From the cell containing the given text, extract its center point as [x, y] coordinate. 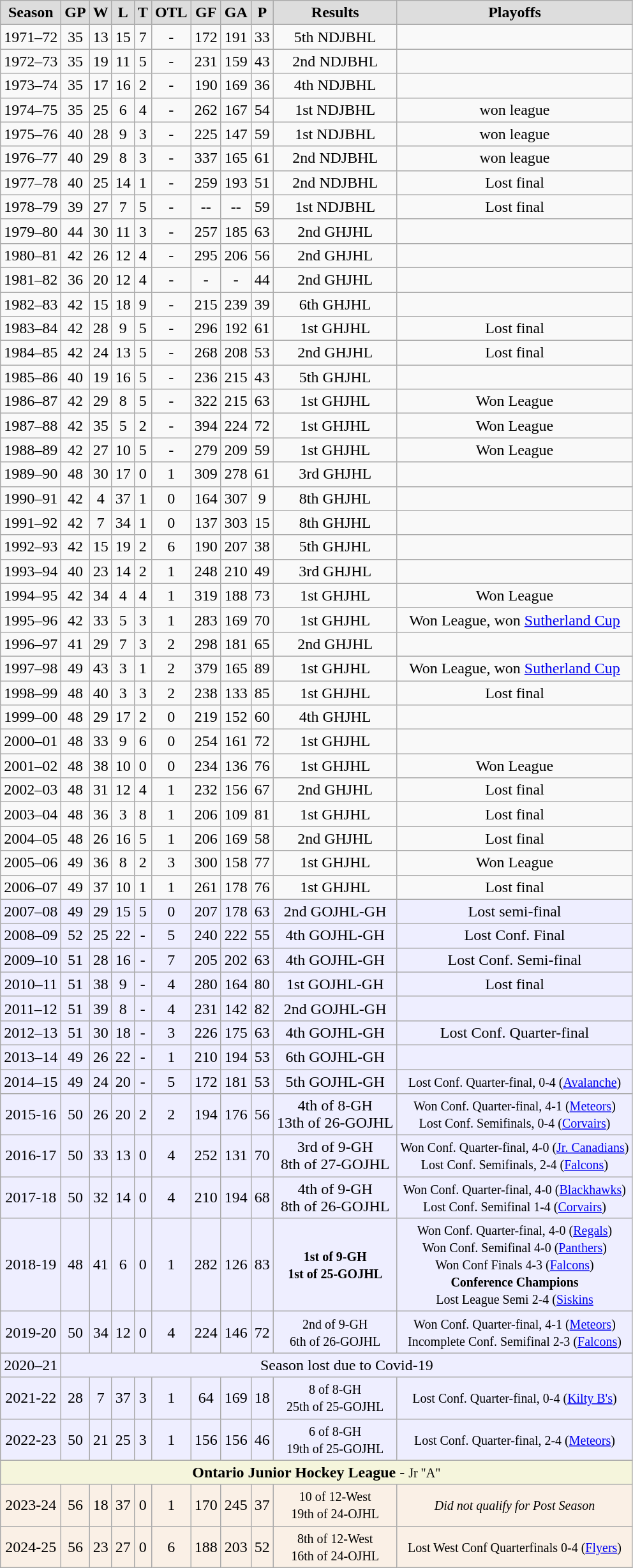
Season lost due to Covid-19 [347, 1365]
209 [236, 450]
234 [205, 766]
280 [205, 984]
259 [205, 183]
4th GHJHL [335, 717]
2016-17 [31, 1156]
1986–87 [31, 401]
31 [101, 790]
32 [101, 1197]
2019-20 [31, 1333]
Lost Conf. Quarter-final, 2-4 (Meteors) [514, 1440]
2015-16 [31, 1114]
309 [205, 474]
1996–97 [31, 644]
82 [262, 1008]
3rd of 9-GH8th of 27-GOJHL [335, 1156]
Lost Conf. Final [514, 936]
2024-25 [31, 1547]
65 [262, 644]
1993–94 [31, 571]
4th of 8-GH13th of 26-GOJHL [335, 1114]
300 [205, 863]
279 [205, 450]
1st GOJHL-GH [335, 984]
2022-23 [31, 1440]
147 [236, 134]
1989–90 [31, 474]
W [101, 13]
1983–84 [31, 329]
2014–15 [31, 1082]
136 [236, 766]
21 [101, 1440]
T [143, 13]
176 [236, 1114]
5th NDJBHL [335, 37]
Playoffs [514, 13]
1998–99 [31, 692]
89 [262, 668]
1st of 9-GH1st of 25-GOJHL [335, 1265]
175 [236, 1033]
P [262, 13]
167 [236, 110]
Won Conf. Quarter-final, 4-1 (Meteors)Incomplete Conf. Semifinal 2-3 (Falcons) [514, 1333]
83 [262, 1265]
6 of 8-GH19th of 25-GOJHL [335, 1440]
192 [236, 329]
2023-24 [31, 1505]
4th of 9-GH8th of 26-GOJHL [335, 1197]
Season [31, 13]
205 [205, 960]
109 [236, 814]
1971–72 [31, 37]
2003–04 [31, 814]
2021-22 [31, 1398]
1990–91 [31, 498]
219 [205, 717]
Won Conf. Quarter-final, 4-0 (Blackhawks)Lost Conf. Semifinal 1-4 (Corvairs) [514, 1197]
GF [205, 13]
257 [205, 231]
239 [236, 304]
307 [236, 498]
1999–00 [31, 717]
GA [236, 13]
208 [236, 353]
67 [262, 790]
2013–14 [31, 1057]
2018-19 [31, 1265]
73 [262, 595]
203 [236, 1547]
248 [205, 571]
1982–83 [31, 304]
58 [262, 839]
60 [262, 717]
254 [205, 742]
2007–08 [31, 911]
2017-18 [31, 1197]
2000–01 [31, 742]
2nd of 9-GH6th of 26-GOJHL [335, 1333]
152 [236, 717]
222 [236, 936]
137 [205, 523]
5th GOJHL-GH [335, 1082]
159 [236, 61]
193 [236, 183]
6th GOJHL-GH [335, 1057]
283 [205, 620]
55 [262, 936]
1981–82 [31, 280]
Lost Conf. Quarter-final, 0-4 (Avalanche) [514, 1082]
252 [205, 1156]
1997–98 [31, 668]
1979–80 [31, 231]
236 [205, 377]
2002–03 [31, 790]
337 [205, 158]
262 [205, 110]
1972–73 [31, 61]
142 [236, 1008]
225 [205, 134]
394 [205, 426]
Ontario Junior Hockey League - Jr "A" [316, 1472]
1974–75 [31, 110]
2001–02 [31, 766]
Lost Conf. Quarter-final [514, 1033]
OTL [171, 13]
Lost West Conf Quarterfinals 0-4 (Flyers) [514, 1547]
226 [205, 1033]
303 [236, 523]
77 [262, 863]
2020–21 [31, 1365]
131 [236, 1156]
319 [205, 595]
1995–96 [31, 620]
202 [236, 960]
85 [262, 692]
1977–78 [31, 183]
Won Conf. Quarter-final, 4-0 (Regals)Won Conf. Semifinal 4-0 (Panthers)Won Conf Finals 4-3 (Falcons)Conference ChampionsLost League Semi 2-4 (Siskins [514, 1265]
80 [262, 984]
Lost semi-final [514, 911]
8th of 12-West16th of 24-OJHL [335, 1547]
191 [236, 37]
1973–74 [31, 86]
238 [205, 692]
170 [205, 1505]
282 [205, 1265]
4th NDJBHL [335, 86]
1987–88 [31, 426]
2004–05 [31, 839]
2005–06 [31, 863]
10 of 12-West19th of 24-OJHL [335, 1505]
133 [236, 692]
1992–93 [31, 547]
Won Conf. Quarter-final, 4-0 (Jr. Canadians)Lost Conf. Semifinals, 2-4 (Falcons) [514, 1156]
240 [205, 936]
2009–10 [31, 960]
261 [205, 887]
2010–11 [31, 984]
Did not qualify for Post Season [514, 1505]
161 [236, 742]
379 [205, 668]
8 of 8-GH25th of 25-GOJHL [335, 1398]
46 [262, 1440]
268 [205, 353]
1984–85 [31, 353]
54 [262, 110]
1980–81 [31, 255]
322 [205, 401]
Won Conf. Quarter-final, 4-1 (Meteors)Lost Conf. Semifinals, 0-4 (Corvairs) [514, 1114]
81 [262, 814]
1978–79 [31, 207]
1985–86 [31, 377]
1991–92 [31, 523]
2011–12 [31, 1008]
296 [205, 329]
2012–13 [31, 1033]
68 [262, 1197]
1994–95 [31, 595]
2006–07 [31, 887]
Lost Conf. Semi-final [514, 960]
295 [205, 255]
126 [236, 1265]
245 [236, 1505]
146 [236, 1333]
278 [236, 474]
2008–09 [31, 936]
L [123, 13]
GP [75, 13]
185 [236, 231]
64 [205, 1398]
1976–77 [31, 158]
6th GHJHL [335, 304]
232 [205, 790]
Results [335, 13]
Lost Conf. Quarter-final, 0-4 (Kilty B's) [514, 1398]
1975–76 [31, 134]
298 [205, 644]
158 [236, 863]
1988–89 [31, 450]
